Locate the cell with the specified text and output its (x, y) center coordinate. 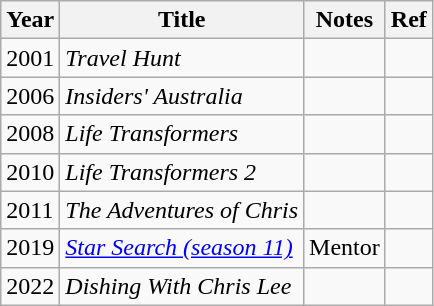
Ref (408, 20)
2022 (30, 286)
Title (182, 20)
Insiders' Australia (182, 96)
2019 (30, 248)
2001 (30, 58)
Notes (345, 20)
Mentor (345, 248)
2010 (30, 172)
2006 (30, 96)
Dishing With Chris Lee (182, 286)
Life Transformers 2 (182, 172)
Travel Hunt (182, 58)
Year (30, 20)
Star Search (season 11) (182, 248)
2011 (30, 210)
The Adventures of Chris (182, 210)
2008 (30, 134)
Life Transformers (182, 134)
